Identify which cell holds the provided text, then report its (x, y) central coordinate. 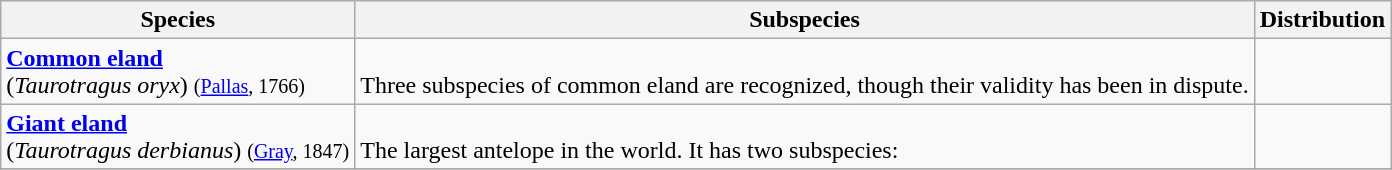
Subspecies (804, 20)
The largest antelope in the world. It has two subspecies: (804, 136)
Common eland (Taurotragus oryx) (Pallas, 1766) (178, 72)
Three subspecies of common eland are recognized, though their validity has been in dispute. (804, 72)
Giant eland (Taurotragus derbianus) (Gray, 1847) (178, 136)
Distribution (1322, 20)
Species (178, 20)
